Determine the (x, y) coordinate at the center of the cell enclosing the given text.  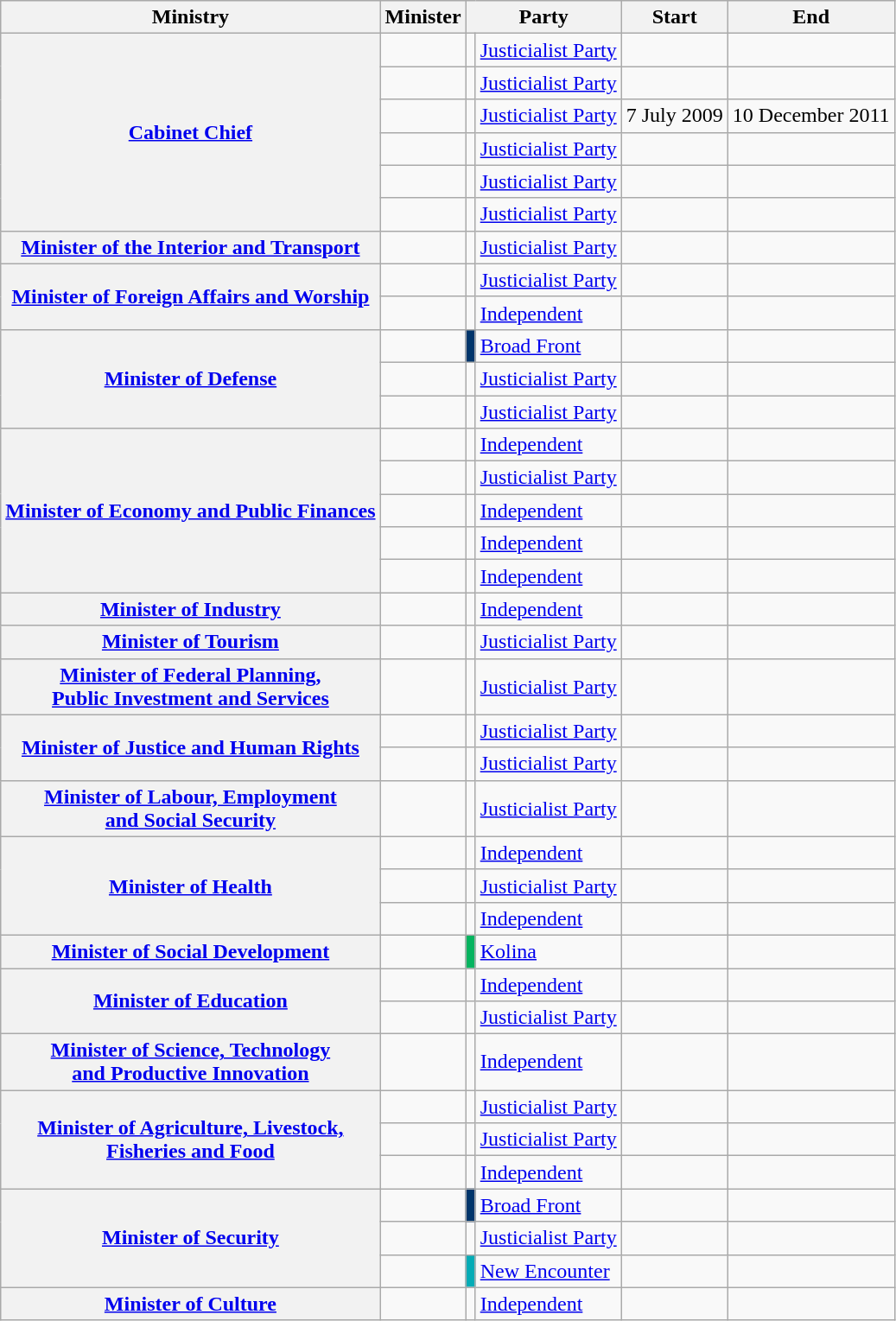
Minister of Agriculture, Livestock,Fisheries and Food (190, 1140)
Minister of Defense (190, 378)
Minister of Federal Planning,Public Investment and Services (190, 686)
Minister of Science, Technologyand Productive Innovation (190, 1063)
Minister of Industry (190, 609)
Minister of Culture (190, 1304)
Minister of Economy and Public Finances (190, 511)
Minister of Education (190, 1000)
New Encounter (548, 1271)
Minister of Justice and Human Rights (190, 747)
Cabinet Chief (190, 132)
10 December 2011 (810, 116)
Minister of the Interior and Transport (190, 247)
Minister of Security (190, 1238)
Start (674, 17)
Minister of Labour, Employmentand Social Security (190, 809)
Minister (423, 17)
Minister of Tourism (190, 642)
7 July 2009 (674, 116)
End (810, 17)
Kolina (548, 951)
Minister of Foreign Affairs and Worship (190, 296)
Minister of Social Development (190, 951)
Ministry (190, 17)
Minister of Health (190, 886)
Party (543, 17)
